From the cell containing the given text, extract its center point as [x, y] coordinate. 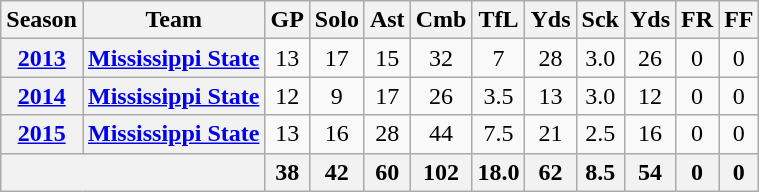
9 [336, 96]
60 [387, 172]
Ast [387, 20]
2.5 [600, 134]
2014 [42, 96]
44 [441, 134]
54 [650, 172]
TfL [498, 20]
32 [441, 58]
7.5 [498, 134]
FR [698, 20]
Solo [336, 20]
3.5 [498, 96]
18.0 [498, 172]
8.5 [600, 172]
42 [336, 172]
102 [441, 172]
Cmb [441, 20]
Sck [600, 20]
2013 [42, 58]
Team [173, 20]
21 [550, 134]
FF [739, 20]
62 [550, 172]
GP [287, 20]
2015 [42, 134]
38 [287, 172]
15 [387, 58]
Season [42, 20]
7 [498, 58]
